Determine the (x, y) coordinate at the center of the cell enclosing the given text.  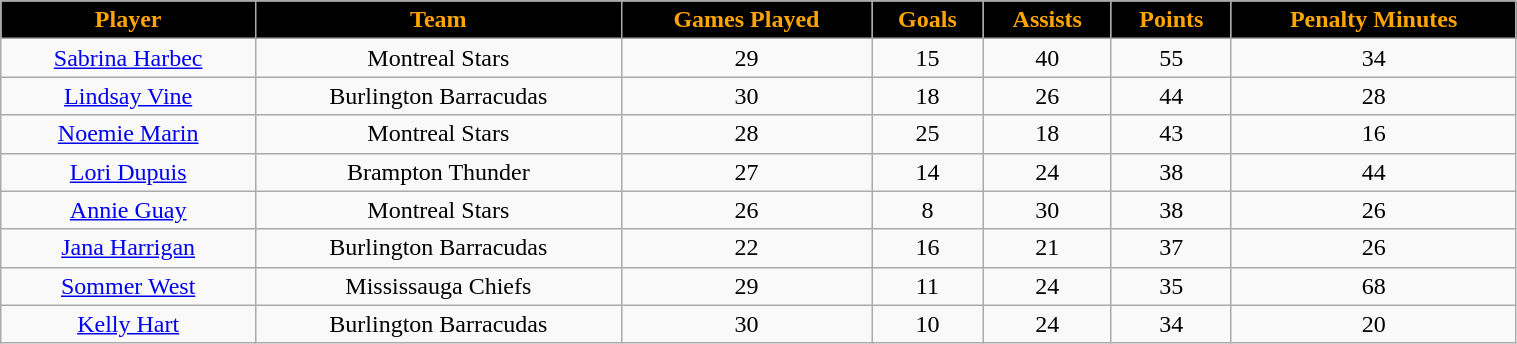
Jana Harrigan (128, 248)
Sommer West (128, 286)
27 (746, 172)
Annie Guay (128, 210)
8 (928, 210)
68 (1374, 286)
35 (1171, 286)
Points (1171, 20)
15 (928, 58)
14 (928, 172)
21 (1047, 248)
25 (928, 134)
Goals (928, 20)
Lindsay Vine (128, 96)
20 (1374, 324)
55 (1171, 58)
Kelly Hart (128, 324)
Penalty Minutes (1374, 20)
Mississauga Chiefs (439, 286)
Player (128, 20)
Lori Dupuis (128, 172)
11 (928, 286)
40 (1047, 58)
Noemie Marin (128, 134)
Assists (1047, 20)
Brampton Thunder (439, 172)
10 (928, 324)
37 (1171, 248)
22 (746, 248)
Games Played (746, 20)
Sabrina Harbec (128, 58)
43 (1171, 134)
Team (439, 20)
